Return the (X, Y) coordinate for the center point of the cell that contains the specified text.  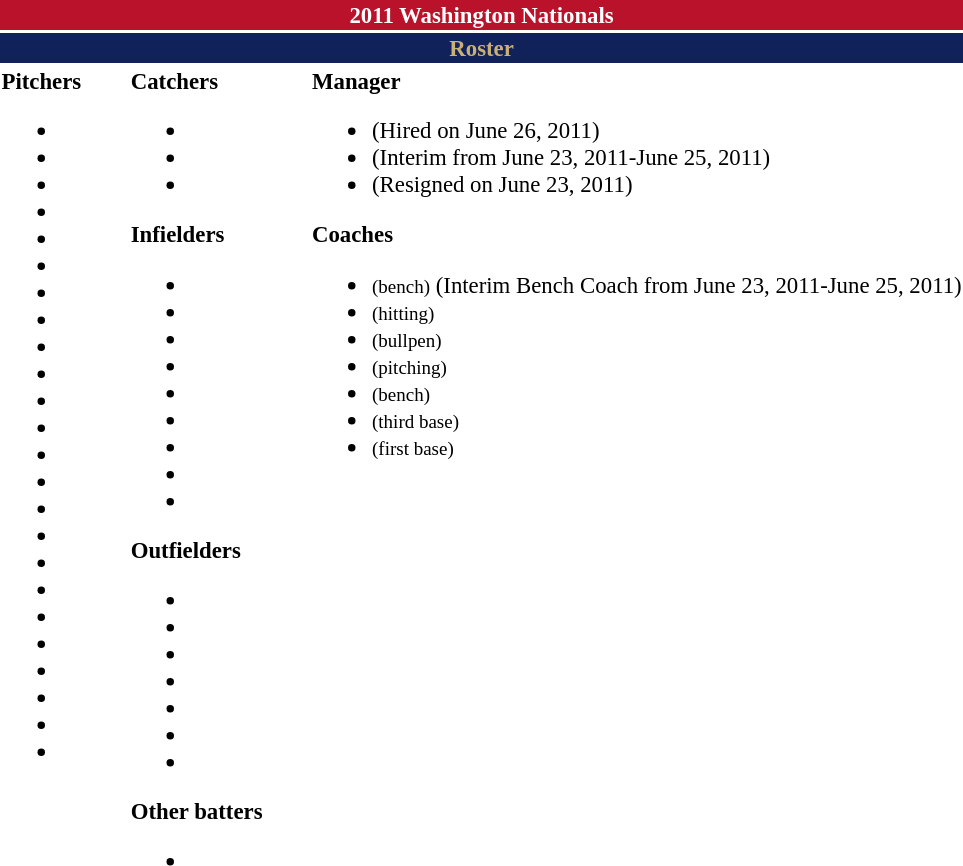
2011 Washington Nationals (482, 15)
Roster (482, 48)
